Detect which cell encompasses the target text, then output its (x, y) center coordinate. 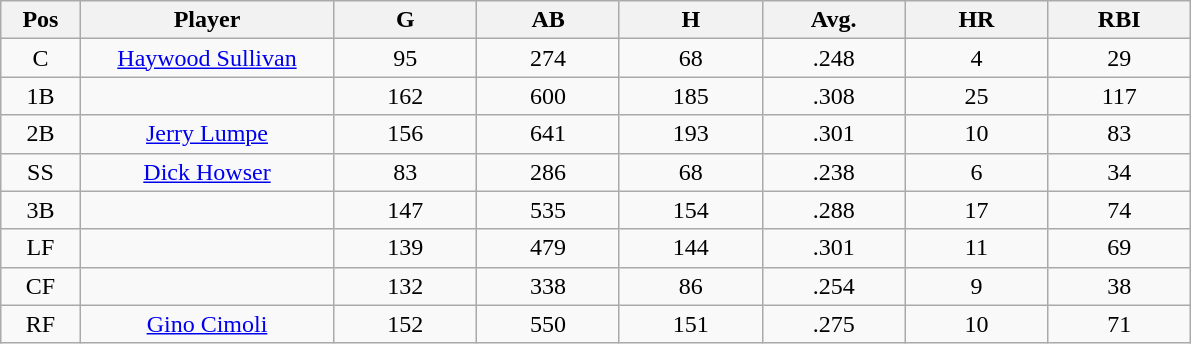
H (690, 20)
338 (548, 286)
.308 (834, 96)
274 (548, 58)
139 (406, 248)
.254 (834, 286)
.275 (834, 324)
74 (1120, 210)
9 (976, 286)
6 (976, 172)
162 (406, 96)
95 (406, 58)
86 (690, 286)
RBI (1120, 20)
144 (690, 248)
G (406, 20)
152 (406, 324)
193 (690, 134)
.288 (834, 210)
.248 (834, 58)
550 (548, 324)
479 (548, 248)
Jerry Lumpe (207, 134)
RF (40, 324)
132 (406, 286)
Pos (40, 20)
CF (40, 286)
AB (548, 20)
71 (1120, 324)
69 (1120, 248)
Dick Howser (207, 172)
17 (976, 210)
HR (976, 20)
641 (548, 134)
147 (406, 210)
38 (1120, 286)
LF (40, 248)
Haywood Sullivan (207, 58)
C (40, 58)
4 (976, 58)
11 (976, 248)
156 (406, 134)
2B (40, 134)
154 (690, 210)
535 (548, 210)
185 (690, 96)
Gino Cimoli (207, 324)
29 (1120, 58)
Player (207, 20)
151 (690, 324)
117 (1120, 96)
34 (1120, 172)
1B (40, 96)
286 (548, 172)
25 (976, 96)
.238 (834, 172)
Avg. (834, 20)
3B (40, 210)
SS (40, 172)
600 (548, 96)
